Extract the (x, y) coordinate from the center of the cell holding the provided text.  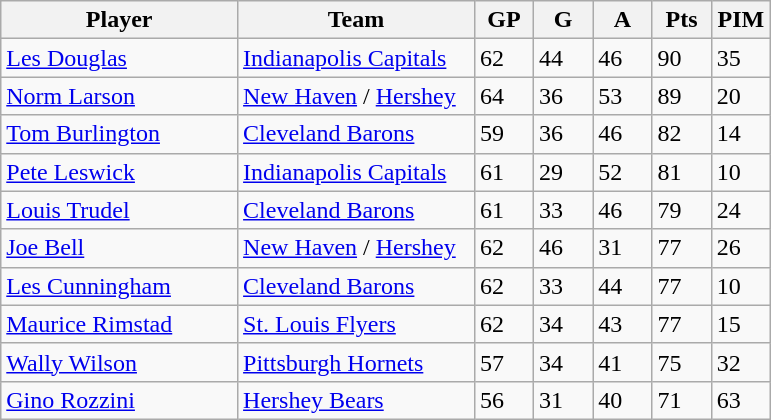
Wally Wilson (120, 362)
Les Douglas (120, 58)
Maurice Rimstad (120, 324)
Player (120, 20)
Gino Rozzini (120, 400)
79 (682, 210)
Louis Trudel (120, 210)
Hershey Bears (356, 400)
St. Louis Flyers (356, 324)
64 (504, 96)
71 (682, 400)
90 (682, 58)
53 (622, 96)
52 (622, 172)
63 (740, 400)
75 (682, 362)
G (564, 20)
24 (740, 210)
59 (504, 134)
41 (622, 362)
Pittsburgh Hornets (356, 362)
89 (682, 96)
57 (504, 362)
14 (740, 134)
32 (740, 362)
Les Cunningham (120, 286)
Team (356, 20)
35 (740, 58)
15 (740, 324)
GP (504, 20)
20 (740, 96)
82 (682, 134)
Pete Leswick (120, 172)
Pts (682, 20)
29 (564, 172)
43 (622, 324)
26 (740, 248)
Tom Burlington (120, 134)
PIM (740, 20)
40 (622, 400)
Joe Bell (120, 248)
Norm Larson (120, 96)
56 (504, 400)
81 (682, 172)
A (622, 20)
